Output the (x, y) coordinate of the center of the cell containing the given text.  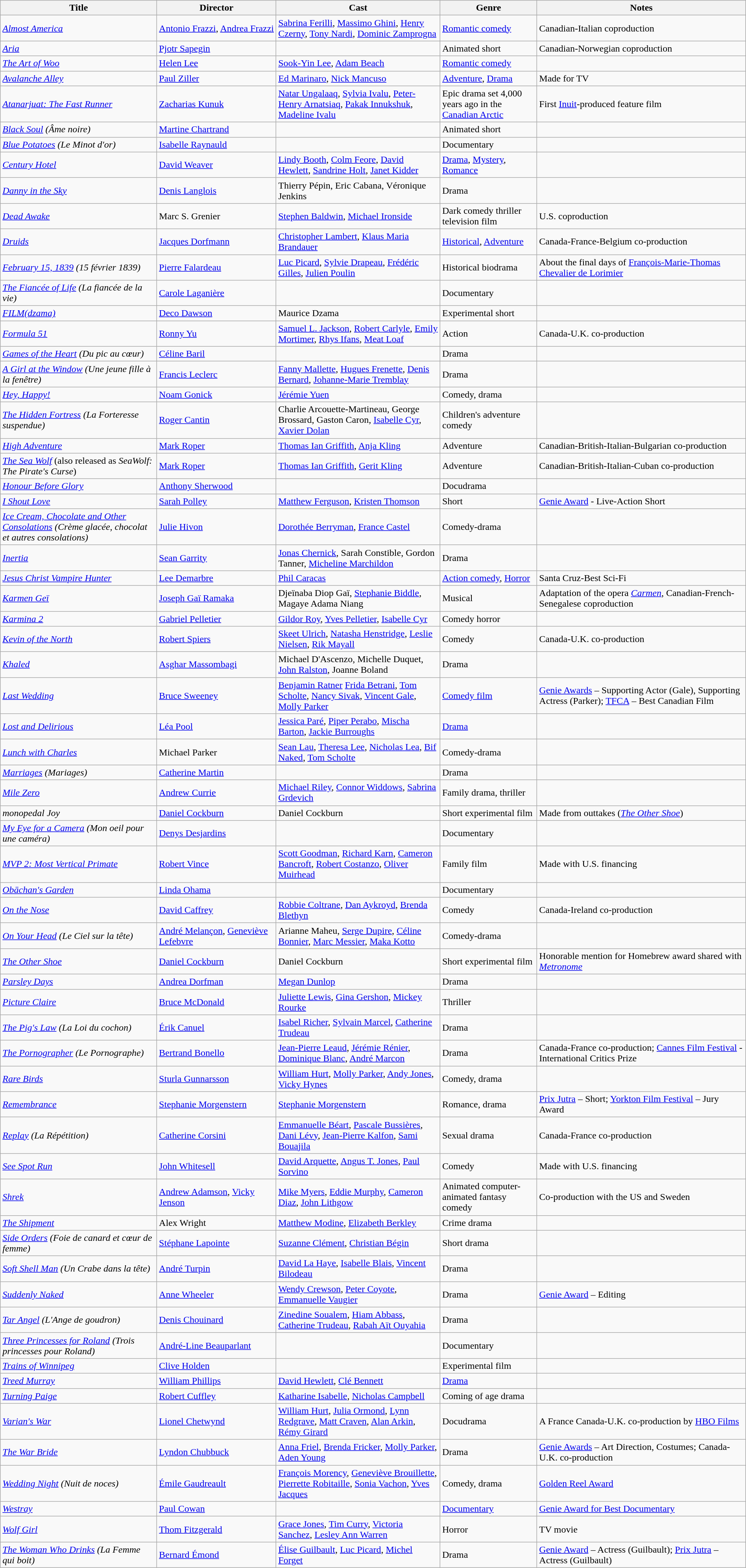
Turning Paige (79, 1396)
Inertia (79, 557)
A Girl at the Window (Une jeune fille à la fenêtre) (79, 374)
Isabel Richer, Sylvain Marcel, Catherine Trudeau (358, 1027)
Mile Zero (79, 793)
Animated computer-animated fantasy comedy (488, 1197)
Skeet Ulrich, Natasha Henstridge, Leslie Nielsen, Rik Mayall (358, 639)
Canada-France-Belgium co-production (641, 242)
Genie Award – Actress (Guilbault); Prix Jutra – Actress (Guilbault) (641, 1555)
Robert Vince (216, 864)
Varian's War (79, 1422)
Luc Picard, Sylvie Drapeau, Frédéric Gilles, Julien Poulin (358, 267)
Khaled (79, 665)
Genie Award for Best Documentary (641, 1509)
Anna Friel, Brenda Fricker, Molly Parker, Aden Young (358, 1453)
Black Soul (Âme noire) (79, 130)
Jacques Dorfmann (216, 242)
Westray (79, 1509)
Andrew Currie (216, 793)
Helen Lee (216, 63)
Coming of age drama (488, 1396)
Michael Parker (216, 752)
Danny in the Sky (79, 191)
Short (488, 501)
Thom Fitzgerald (216, 1529)
Gabriel Pelletier (216, 618)
The Fiancée of Life (La fiancée de la vie) (79, 293)
Christopher Lambert, Klaus Maria Brandauer (358, 242)
Sook-Yin Lee, Adam Beach (358, 63)
Cast (358, 8)
Canada-France co-production; Cannes Film Festival - International Critics Prize (641, 1053)
Carole Laganière (216, 293)
Canadian-British-Italian-Bulgarian co-production (641, 446)
Soft Shell Man (Un Crabe dans la tête) (79, 1268)
monopedal Joy (79, 813)
Shrek (79, 1197)
Blue Potatoes (Le Minot d'or) (79, 144)
Stephen Baldwin, Michael Ironside (358, 216)
Catherine Martin (216, 772)
Karmen Geï (79, 598)
Natar Ungalaaq, Sylvia Ivalu, Peter-Henry Arnatsiaq, Pakak Innukshuk, Madeline Ivalu (358, 104)
Comedy horror (488, 618)
Experimental short (488, 313)
Grace Jones, Tim Curry, Victoria Sanchez, Lesley Ann Warren (358, 1529)
Sarah Polley (216, 501)
I Shout Love (79, 501)
My Eye for a Camera (Mon oeil pour une caméra) (79, 833)
Joseph Gaï Ramaka (216, 598)
Remembrance (79, 1105)
Mike Myers, Eddie Murphy, Cameron Diaz, John Lithgow (358, 1197)
Antonio Frazzi, Andrea Frazzi (216, 28)
Jean-Pierre Leaud, Jérémie Rénier, Dominique Blanc, André Marcon (358, 1053)
Romance, drama (488, 1105)
André Turpin (216, 1268)
The Woman Who Drinks (La Femme qui boit) (79, 1555)
Children's adventure comedy (488, 420)
Epic drama set 4,000 years ago in the Canadian Arctic (488, 104)
The Other Shoe (79, 961)
Canada-France co-production (641, 1135)
Francis Leclerc (216, 374)
Atanarjuat: The Fast Runner (79, 104)
Honour Before Glory (79, 486)
Genie Award – Editing (641, 1294)
On the Nose (79, 910)
Prix Jutra – Short; Yorkton Film Festival – Jury Award (641, 1105)
Lost and Delirious (79, 727)
Crime drama (488, 1223)
See Spot Run (79, 1166)
Andrew Adamson, Vicky Jenson (216, 1197)
William Hurt, Julia Ormond, Lynn Redgrave, Matt Craven, Alan Arkin, Rémy Girard (358, 1422)
Sean Garrity (216, 557)
Tar Angel (L'Ange de goudron) (79, 1320)
Paul Cowan (216, 1509)
Denys Desjardins (216, 833)
Djeïnaba Diop Gaï, Stephanie Biddle, Magaye Adama Niang (358, 598)
Golden Reel Award (641, 1483)
A France Canada-U.K. co-production by HBO Films (641, 1422)
Gildor Roy, Yves Pelletier, Isabelle Cyr (358, 618)
Almost America (79, 28)
Thriller (488, 1002)
Samuel L. Jackson, Robert Carlyle, Emily Mortimer, Rhys Ifans, Meat Loaf (358, 334)
Clive Holden (216, 1366)
Noam Gonick (216, 394)
Andrea Dorfman (216, 981)
Adaptation of the opera Carmen, Canadian-French-Senegalese coproduction (641, 598)
Benjamin Ratner Frida Betrani, Tom Scholte, Nancy Sivak, Vincent Gale, Molly Parker (358, 696)
Musical (488, 598)
Replay (La Répétition) (79, 1135)
Made for TV (641, 78)
Century Hotel (79, 165)
Lindy Booth, Colm Feore, David Hewlett, Sandrine Holt, Janet Kidder (358, 165)
MVP 2: Most Vertical Primate (79, 864)
Comedy film (488, 696)
André-Line Beauparlant (216, 1346)
Maurice Dzama (358, 313)
First Inuit-produced feature film (641, 104)
Family film (488, 864)
Genie Award - Live-Action Short (641, 501)
Denis Chouinard (216, 1320)
Bertrand Bonello (216, 1053)
Hey, Happy! (79, 394)
Émile Gaudreault (216, 1483)
Alex Wright (216, 1223)
Emmanuelle Béart, Pascale Bussières, Dani Lévy, Jean-Pierre Kalfon, Sami Bouajila (358, 1135)
Denis Langlois (216, 191)
Parsley Days (79, 981)
Jesus Christ Vampire Hunter (79, 578)
Bruce Sweeney (216, 696)
Catherine Corsini (216, 1135)
Karmina 2 (79, 618)
Lunch with Charles (79, 752)
Made from outtakes (The Other Shoe) (641, 813)
Asghar Massombagi (216, 665)
Notes (641, 8)
Pjotr Sapegin (216, 48)
David Weaver (216, 165)
Bernard Émond (216, 1555)
On Your Head (Le Ciel sur la tête) (79, 935)
About the final days of François-Marie-Thomas Chevalier de Lorimier (641, 267)
Drama, Mystery, Romance (488, 165)
Treed Murray (79, 1381)
Kevin of the North (79, 639)
Robert Spiers (216, 639)
Avalanche Alley (79, 78)
Obāchan's Garden (79, 890)
Aria (79, 48)
Fanny Mallette, Hugues Frenette, Denis Bernard, Johanne-Marie Tremblay (358, 374)
Phil Caracas (358, 578)
Canada-Ireland co-production (641, 910)
Jérémie Yuen (358, 394)
Family drama, thriller (488, 793)
The Sea Wolf (also released as SeaWolf: The Pirate's Curse) (79, 466)
Santa Cruz-Best Sci-Fi (641, 578)
Marc S. Grenier (216, 216)
Canadian-Norwegian coproduction (641, 48)
Action comedy, Horror (488, 578)
Side Orders (Foie de canard et cœur de femme) (79, 1243)
Lee Demarbre (216, 578)
Zinedine Soualem, Hiam Abbass, Catherine Trudeau, Rabah Aït Ouyahia (358, 1320)
Wolf Girl (79, 1529)
Games of the Heart (Du pic au cœur) (79, 354)
Anne Wheeler (216, 1294)
Experimental film (488, 1366)
Canadian-Italian coproduction (641, 28)
Léa Pool (216, 727)
Scott Goodman, Richard Karn, Cameron Bancroft, Robert Costanzo, Oliver Muirhead (358, 864)
Charlie Arcouette-Martineau, George Brossard, Gaston Caron, Isabelle Cyr, Xavier Dolan (358, 420)
Horror (488, 1529)
The Hidden Fortress (La Forteresse suspendue) (79, 420)
High Adventure (79, 446)
Thomas Ian Griffith, Anja Kling (358, 446)
Katharine Isabelle, Nicholas Campbell (358, 1396)
Director (216, 8)
Bruce McDonald (216, 1002)
Sabrina Ferilli, Massimo Ghini, Henry Czerny, Tony Nardi, Dominic Zamprogna (358, 28)
Ed Marinaro, Nick Mancuso (358, 78)
Picture Claire (79, 1002)
FILM(dzama) (79, 313)
David Hewlett, Clé Bennett (358, 1381)
Honorable mention for Homebrew award shared with Metronome (641, 961)
Dead Awake (79, 216)
William Phillips (216, 1381)
Élise Guilbault, Luc Picard, Michel Forget (358, 1555)
Jonas Chernick, Sarah Constible, Gordon Tanner, Micheline Marchildon (358, 557)
Paul Ziller (216, 78)
Juliette Lewis, Gina Gershon, Mickey Rourke (358, 1002)
Suzanne Clément, Christian Bégin (358, 1243)
John Whitesell (216, 1166)
Michael Riley, Connor Widdows, Sabrina Grdevich (358, 793)
Martine Chartrand (216, 130)
The War Bride (79, 1453)
Sean Lau, Theresa Lee, Nicholas Lea, Bif Naked, Tom Scholte (358, 752)
Trains of Winnipeg (79, 1366)
Matthew Ferguson, Kristen Thomson (358, 501)
Thomas Ian Griffith, Gerit Kling (358, 466)
Ronny Yu (216, 334)
Julie Hivon (216, 527)
The Art of Woo (79, 63)
Formula 51 (79, 334)
Sturla Gunnarsson (216, 1079)
Dark comedy thriller television film (488, 216)
Megan Dunlop (358, 981)
February 15, 1839 (15 février 1839) (79, 267)
Title (79, 8)
Action (488, 334)
Co-production with the US and Sweden (641, 1197)
Pierre Falardeau (216, 267)
Stéphane Lapointe (216, 1243)
David Caffrey (216, 910)
Robbie Coltrane, Dan Aykroyd, Brenda Blethyn (358, 910)
Wendy Crewson, Peter Coyote, Emmanuelle Vaugier (358, 1294)
Short drama (488, 1243)
François Morency, Geneviève Brouillette, Pierrette Robitaille, Sonia Vachon, Yves Jacques (358, 1483)
Genie Awards – Art Direction, Costumes; Canada-U.K. co-production (641, 1453)
Druids (79, 242)
Roger Cantin (216, 420)
André Melançon, Geneviève Lefebvre (216, 935)
Jessica Paré, Piper Perabo, Mischa Barton, Jackie Burroughs (358, 727)
Céline Baril (216, 354)
David La Haye, Isabelle Blais, Vincent Bilodeau (358, 1268)
Michael D'Ascenzo, Michelle Duquet, John Ralston, Joanne Boland (358, 665)
Robert Cuffley (216, 1396)
Dorothée Berryman, France Castel (358, 527)
Linda Ohama (216, 890)
Last Wedding (79, 696)
Genre (488, 8)
Arianne Maheu, Serge Dupire, Céline Bonnier, Marc Messier, Maka Kotto (358, 935)
Ice Cream, Chocolate and Other Consolations (Crème glacée, chocolat et autres consolations) (79, 527)
U.S. coproduction (641, 216)
Thierry Pépin, Eric Cabana, Véronique Jenkins (358, 191)
William Hurt, Molly Parker, Andy Jones, Vicky Hynes (358, 1079)
Isabelle Raynauld (216, 144)
David Arquette, Angus T. Jones, Paul Sorvino (358, 1166)
Zacharias Kunuk (216, 104)
Deco Dawson (216, 313)
Anthony Sherwood (216, 486)
Suddenly Naked (79, 1294)
Wedding Night (Nuit de noces) (79, 1483)
Genie Awards – Supporting Actor (Gale), Supporting Actress (Parker); TFCA – Best Canadian Film (641, 696)
Historical biodrama (488, 267)
Lionel Chetwynd (216, 1422)
Sexual drama (488, 1135)
The Pornographer (Le Pornographe) (79, 1053)
Adventure, Drama (488, 78)
Lyndon Chubbuck (216, 1453)
TV movie (641, 1529)
Three Princesses for Roland (Trois princesses pour Roland) (79, 1346)
The Shipment (79, 1223)
Érik Canuel (216, 1027)
Canadian-British-Italian-Cuban co-production (641, 466)
Matthew Modine, Elizabeth Berkley (358, 1223)
The Pig's Law (La Loi du cochon) (79, 1027)
Historical, Adventure (488, 242)
Marriages (Mariages) (79, 772)
Rare Birds (79, 1079)
